Identify which cell holds the provided text, then report its [x, y] central coordinate. 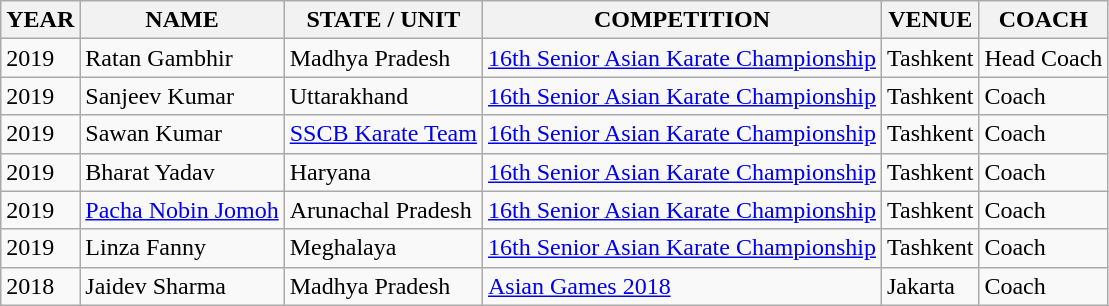
Meghalaya [383, 248]
Pacha Nobin Jomoh [182, 210]
Jaidev Sharma [182, 286]
STATE / UNIT [383, 20]
Arunachal Pradesh [383, 210]
Asian Games 2018 [682, 286]
YEAR [40, 20]
Bharat Yadav [182, 172]
Uttarakhand [383, 96]
Jakarta [930, 286]
Haryana [383, 172]
COACH [1044, 20]
2018 [40, 286]
Linza Fanny [182, 248]
Ratan Gambhir [182, 58]
Sanjeev Kumar [182, 96]
Head Coach [1044, 58]
NAME [182, 20]
Sawan Kumar [182, 134]
SSCB Karate Team [383, 134]
COMPETITION [682, 20]
VENUE [930, 20]
